Return [X, Y] of the center of cell containing provided text 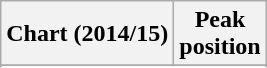
Chart (2014/15) [88, 34]
Peakposition [220, 34]
